Extract the [X, Y] coordinate from the center of the cell holding the provided text.  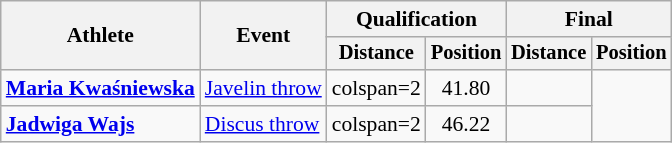
46.22 [466, 124]
Final [588, 19]
Event [264, 36]
Javelin throw [264, 88]
Athlete [100, 36]
Jadwiga Wajs [100, 124]
41.80 [466, 88]
Discus throw [264, 124]
Maria Kwaśniewska [100, 88]
Qualification [416, 19]
